Output the [X, Y] coordinate of the center of the cell containing the given text.  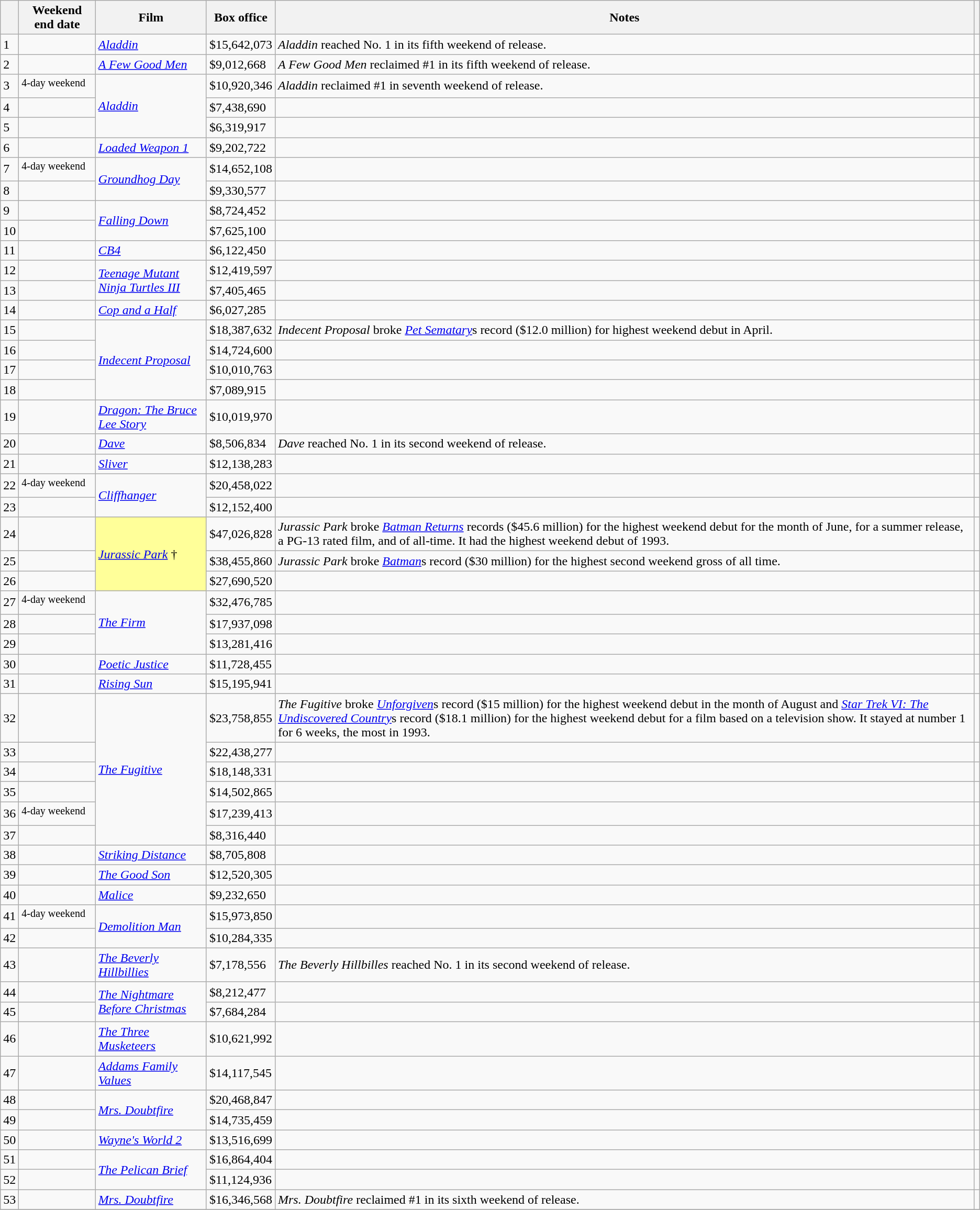
Weekend end date [58, 18]
$11,124,936 [241, 1180]
44 [9, 992]
17 [9, 370]
13 [9, 290]
49 [9, 1120]
$8,724,452 [241, 210]
Wayne's World 2 [151, 1140]
$7,684,284 [241, 1012]
$14,724,600 [241, 350]
$18,387,632 [241, 330]
Rising Sun [151, 684]
46 [9, 1039]
$10,920,346 [241, 86]
45 [9, 1012]
27 [9, 603]
5 [9, 128]
21 [9, 464]
8 [9, 191]
$6,027,285 [241, 310]
$12,419,597 [241, 270]
The Firm [151, 623]
Poetic Justice [151, 664]
$7,178,556 [241, 965]
6 [9, 148]
Striking Distance [151, 855]
40 [9, 895]
$16,346,568 [241, 1200]
$9,232,650 [241, 895]
7 [9, 170]
18 [9, 390]
A Few Good Men reclaimed #1 in its fifth weekend of release. [624, 64]
Notes [624, 18]
Falling Down [151, 220]
47 [9, 1073]
Dragon: The Bruce Lee Story [151, 417]
$18,148,331 [241, 772]
Jurassic Park † [151, 554]
Aladdin reached No. 1 in its fifth weekend of release. [624, 44]
48 [9, 1100]
39 [9, 875]
$9,202,722 [241, 148]
Demolition Man [151, 926]
Sliver [151, 464]
16 [9, 350]
$12,152,400 [241, 507]
$9,012,668 [241, 64]
42 [9, 938]
$17,937,098 [241, 624]
38 [9, 855]
Groundhog Day [151, 179]
$10,019,970 [241, 417]
36 [9, 813]
$16,864,404 [241, 1160]
$47,026,828 [241, 534]
25 [9, 561]
51 [9, 1160]
23 [9, 507]
Cliffhanger [151, 495]
The Three Musketeers [151, 1039]
3 [9, 86]
$17,239,413 [241, 813]
Loaded Weapon 1 [151, 148]
33 [9, 752]
34 [9, 772]
Indecent Proposal broke Pet Sematarys record ($12.0 million) for highest weekend debut in April. [624, 330]
Jurassic Park broke Batmans record ($30 million) for the highest second weekend gross of all time. [624, 561]
24 [9, 534]
Cop and a Half [151, 310]
Dave reached No. 1 in its second weekend of release. [624, 444]
Indecent Proposal [151, 360]
$6,319,917 [241, 128]
15 [9, 330]
10 [9, 230]
31 [9, 684]
$8,506,834 [241, 444]
$14,117,545 [241, 1073]
$13,281,416 [241, 644]
$11,728,455 [241, 664]
14 [9, 310]
The Pelican Brief [151, 1170]
$22,438,277 [241, 752]
30 [9, 664]
9 [9, 210]
$10,284,335 [241, 938]
37 [9, 835]
$15,642,073 [241, 44]
$9,330,577 [241, 191]
The Beverly Hillbillies [151, 965]
28 [9, 624]
$15,973,850 [241, 917]
Mrs. Doubtfire reclaimed #1 in its sixth weekend of release. [624, 1200]
$8,212,477 [241, 992]
$15,195,941 [241, 684]
Dave [151, 444]
Film [151, 18]
26 [9, 581]
53 [9, 1200]
35 [9, 792]
41 [9, 917]
22 [9, 486]
$7,625,100 [241, 230]
$7,438,690 [241, 107]
11 [9, 250]
20 [9, 444]
Addams Family Values [151, 1073]
The Nightmare Before Christmas [151, 1002]
$14,502,865 [241, 792]
2 [9, 64]
$10,621,992 [241, 1039]
The Good Son [151, 875]
4 [9, 107]
$13,516,699 [241, 1140]
$23,758,855 [241, 718]
50 [9, 1140]
$6,122,450 [241, 250]
43 [9, 965]
52 [9, 1180]
Malice [151, 895]
$20,458,022 [241, 486]
$14,652,108 [241, 170]
12 [9, 270]
$27,690,520 [241, 581]
$14,735,459 [241, 1120]
A Few Good Men [151, 64]
$12,138,283 [241, 464]
1 [9, 44]
29 [9, 644]
$7,089,915 [241, 390]
CB4 [151, 250]
$38,455,860 [241, 561]
The Beverly Hillbilles reached No. 1 in its second weekend of release. [624, 965]
$12,520,305 [241, 875]
$32,476,785 [241, 603]
32 [9, 718]
$8,316,440 [241, 835]
$8,705,808 [241, 855]
Teenage Mutant Ninja Turtles III [151, 280]
$20,468,847 [241, 1100]
Aladdin reclaimed #1 in seventh weekend of release. [624, 86]
$10,010,763 [241, 370]
Box office [241, 18]
$7,405,465 [241, 290]
The Fugitive [151, 769]
19 [9, 417]
